Extract the [x, y] coordinate from the center of the cell holding the provided text.  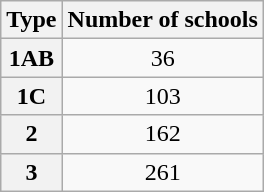
261 [162, 172]
3 [32, 172]
Type [32, 20]
103 [162, 96]
2 [32, 134]
1C [32, 96]
1AB [32, 58]
Number of schools [162, 20]
162 [162, 134]
36 [162, 58]
